Provide the [x, y] coordinate of the cell's center where the given text is located.  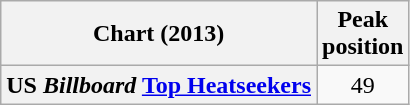
Peakposition [363, 34]
49 [363, 85]
Chart (2013) [159, 34]
US Billboard Top Heatseekers [159, 85]
